Find where the given text appears and provide that cell's center as (X, Y) coordinate. 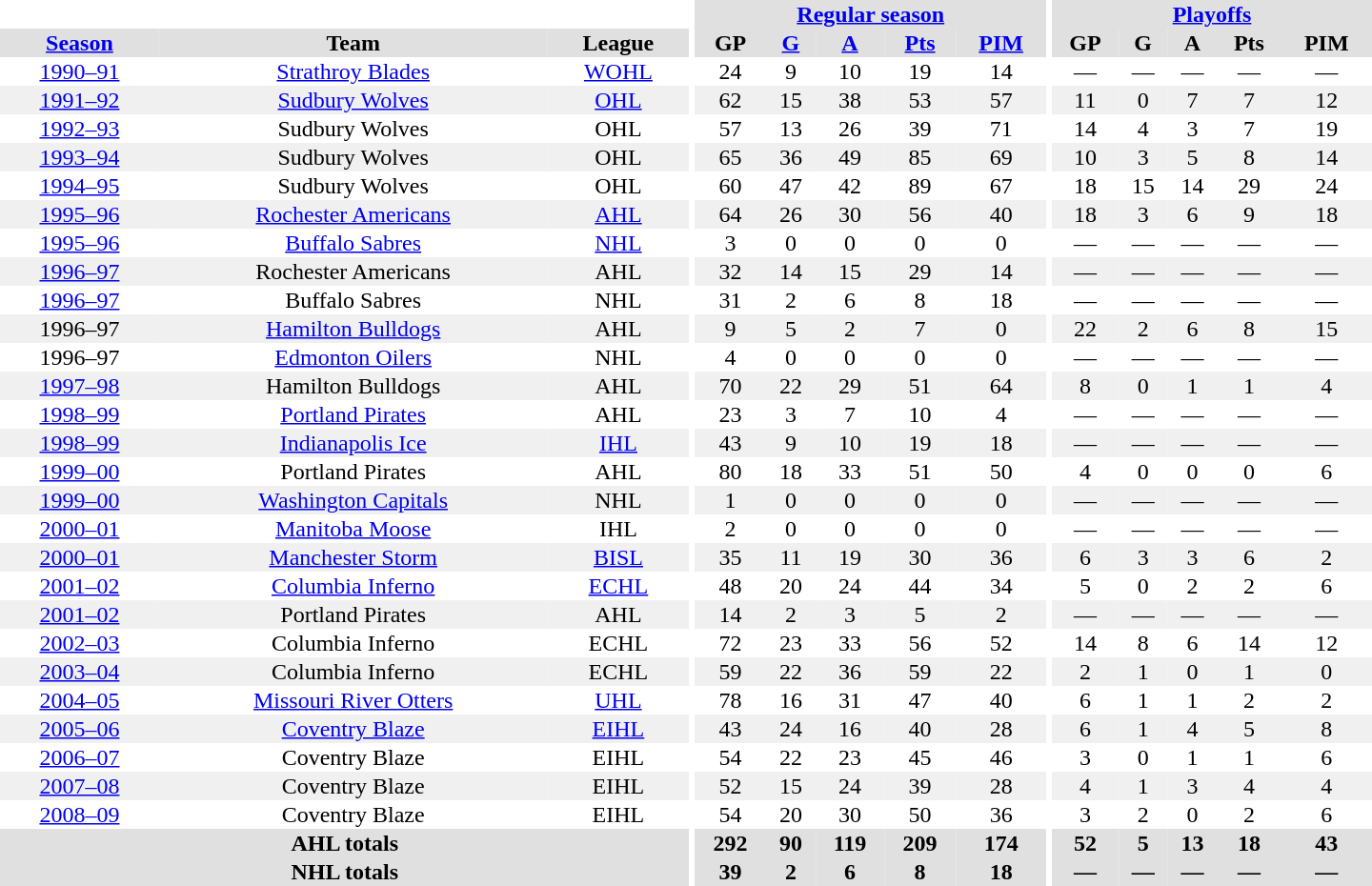
Regular season (871, 14)
League (617, 43)
174 (1000, 843)
2005–06 (80, 729)
2008–09 (80, 815)
89 (920, 186)
70 (730, 386)
49 (850, 157)
Season (80, 43)
90 (791, 843)
53 (920, 100)
44 (920, 586)
WOHL (617, 71)
1991–92 (80, 100)
Manchester Storm (353, 557)
2007–08 (80, 786)
1997–98 (80, 386)
72 (730, 643)
209 (920, 843)
34 (1000, 586)
Playoffs (1212, 14)
2002–03 (80, 643)
67 (1000, 186)
Strathroy Blades (353, 71)
Missouri River Otters (353, 700)
85 (920, 157)
292 (730, 843)
Indianapolis Ice (353, 443)
1990–91 (80, 71)
38 (850, 100)
UHL (617, 700)
Manitoba Moose (353, 529)
1994–95 (80, 186)
42 (850, 186)
AHL totals (345, 843)
65 (730, 157)
78 (730, 700)
NHL totals (345, 872)
35 (730, 557)
Washington Capitals (353, 500)
45 (920, 757)
2006–07 (80, 757)
46 (1000, 757)
Team (353, 43)
62 (730, 100)
80 (730, 472)
2003–04 (80, 672)
Edmonton Oilers (353, 357)
71 (1000, 129)
BISL (617, 557)
2004–05 (80, 700)
1993–94 (80, 157)
60 (730, 186)
69 (1000, 157)
119 (850, 843)
32 (730, 272)
48 (730, 586)
1992–93 (80, 129)
